Output the [x, y] coordinate of the center of the cell containing the given text.  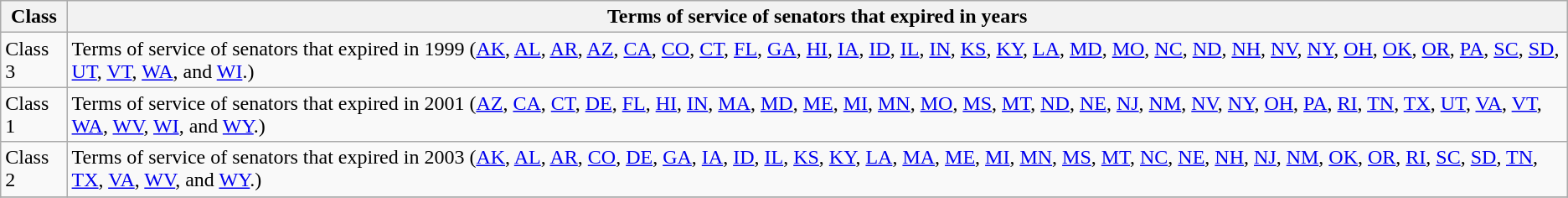
Terms of service of senators that expired in years [818, 17]
Class 3 [34, 60]
Class 2 [34, 169]
Class 1 [34, 114]
Class [34, 17]
